From the cell containing the given text, extract its center point as [x, y] coordinate. 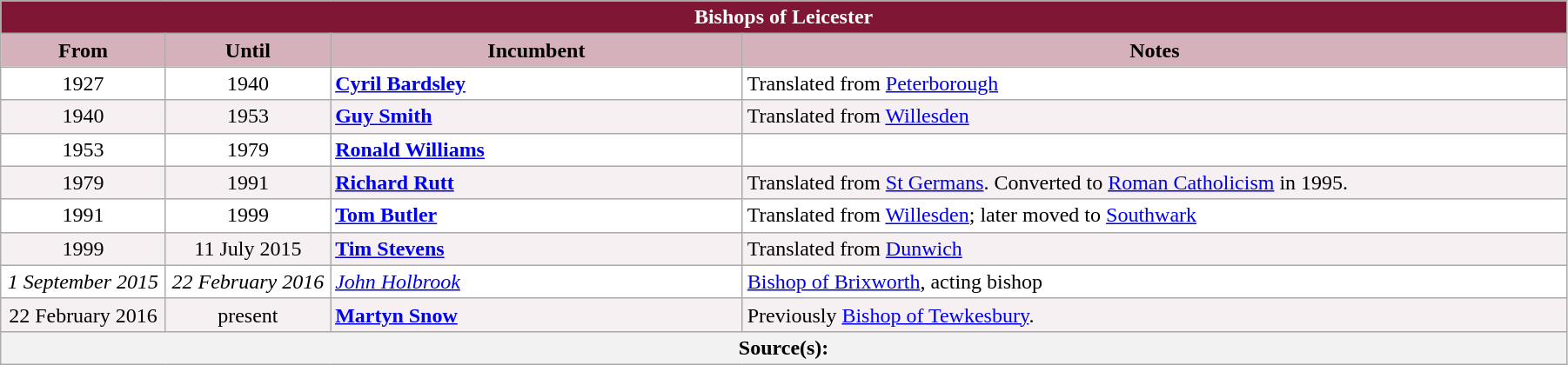
Incumbent [537, 50]
Cyril Bardsley [537, 83]
John Holbrook [537, 282]
Source(s): [784, 348]
Bishop of Brixworth, acting bishop [1154, 282]
Translated from Willesden [1154, 116]
present [247, 315]
Until [247, 50]
Tim Stevens [537, 249]
1927 [84, 83]
Ronald Williams [537, 149]
Notes [1154, 50]
Tom Butler [537, 216]
Bishops of Leicester [784, 17]
Richard Rutt [537, 182]
Previously Bishop of Tewkesbury. [1154, 315]
11 July 2015 [247, 249]
From [84, 50]
Translated from Willesden; later moved to Southwark [1154, 216]
Translated from St Germans. Converted to Roman Catholicism in 1995. [1154, 182]
Translated from Dunwich [1154, 249]
1 September 2015 [84, 282]
Guy Smith [537, 116]
Translated from Peterborough [1154, 83]
Martyn Snow [537, 315]
